Identify which cell holds the provided text, then report its [x, y] central coordinate. 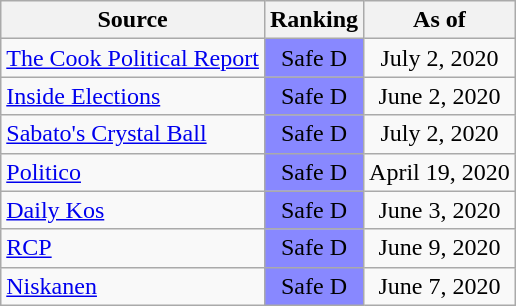
June 9, 2020 [440, 248]
June 7, 2020 [440, 286]
April 19, 2020 [440, 172]
Sabato's Crystal Ball [133, 134]
June 2, 2020 [440, 96]
Inside Elections [133, 96]
Politico [133, 172]
Daily Kos [133, 210]
RCP [133, 248]
Niskanen [133, 286]
As of [440, 20]
Source [133, 20]
June 3, 2020 [440, 210]
Ranking [314, 20]
The Cook Political Report [133, 58]
